For the text-containing cell, return its midpoint in [x, y] coordinate format. 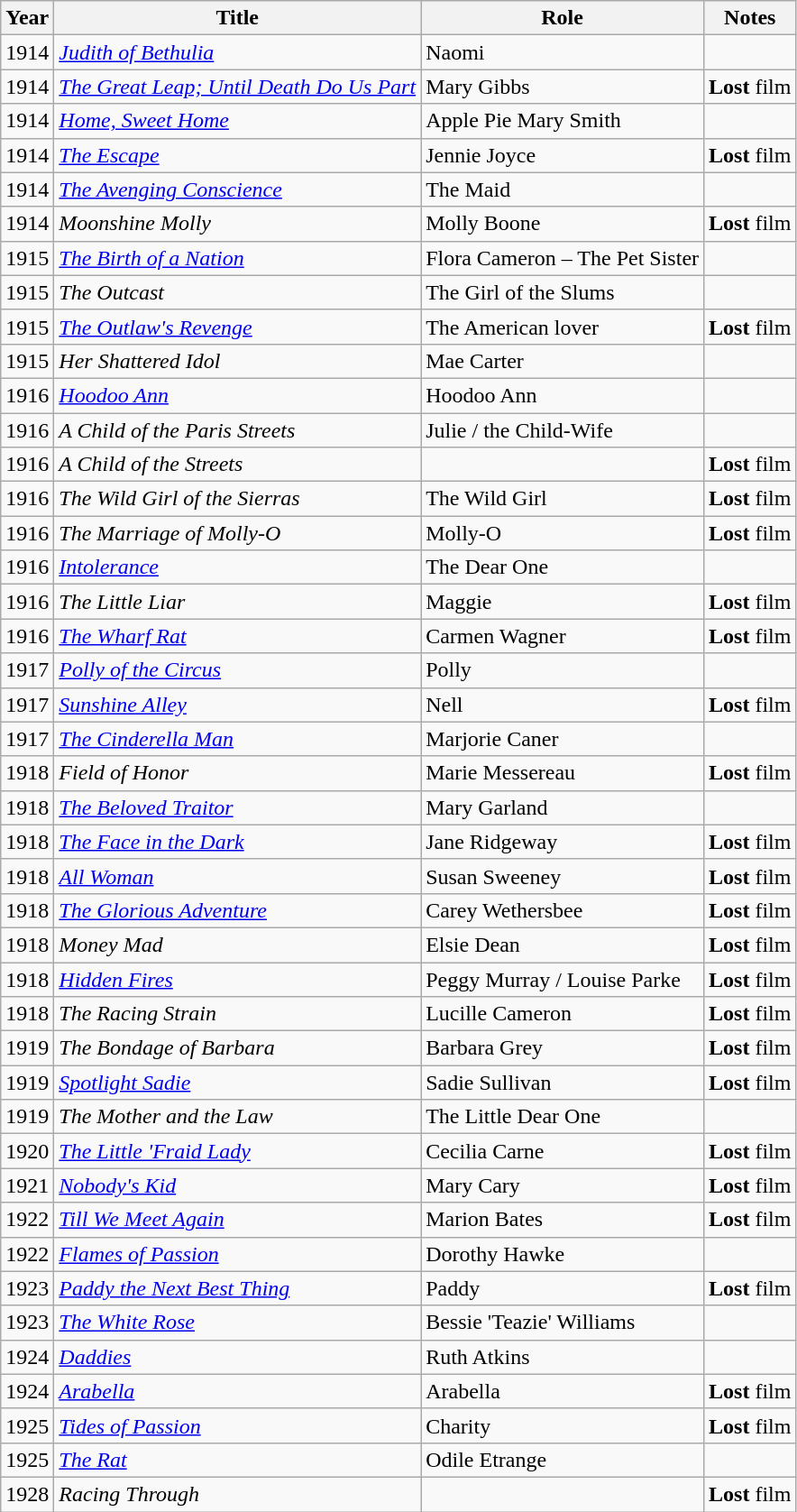
Moonshine Molly [238, 224]
Naomi [563, 52]
Charity [563, 1425]
The Maid [563, 189]
Barbara Grey [563, 1048]
The Birth of a Nation [238, 258]
Jane Ridgeway [563, 842]
1920 [27, 1151]
Daddies [238, 1357]
Tides of Passion [238, 1425]
The Wharf Rat [238, 636]
The Outlaw's Revenge [238, 327]
All Woman [238, 876]
Apple Pie Mary Smith [563, 121]
The Little 'Fraid Lady [238, 1151]
Mary Cary [563, 1185]
1921 [27, 1185]
Molly Boone [563, 224]
Marie Messereau [563, 773]
Marjorie Caner [563, 739]
1928 [27, 1494]
The Avenging Conscience [238, 189]
Cecilia Carne [563, 1151]
Sadie Sullivan [563, 1083]
Peggy Murray / Louise Parke [563, 979]
Notes [750, 18]
Carmen Wagner [563, 636]
Flora Cameron – The Pet Sister [563, 258]
The Marriage of Molly-O [238, 533]
Spotlight Sadie [238, 1083]
The Glorious Adventure [238, 910]
Paddy the Next Best Thing [238, 1288]
Polly [563, 670]
Field of Honor [238, 773]
Title [238, 18]
Paddy [563, 1288]
Mary Gibbs [563, 87]
Ruth Atkins [563, 1357]
The Mother and the Law [238, 1117]
The Wild Girl of the Sierras [238, 499]
Mae Carter [563, 361]
Her Shattered Idol [238, 361]
The Outcast [238, 292]
Nobody's Kid [238, 1185]
The Wild Girl [563, 499]
The Cinderella Man [238, 739]
The Dear One [563, 567]
A Child of the Paris Streets [238, 430]
Hidden Fires [238, 979]
Elsie Dean [563, 945]
Bessie 'Teazie' Williams [563, 1323]
The Beloved Traitor [238, 807]
Year [27, 18]
The Little Dear One [563, 1117]
Polly of the Circus [238, 670]
Marion Bates [563, 1220]
Money Mad [238, 945]
The Escape [238, 155]
Carey Wethersbee [563, 910]
Lucille Cameron [563, 1014]
A Child of the Streets [238, 465]
Odile Etrange [563, 1460]
Home, Sweet Home [238, 121]
The Girl of the Slums [563, 292]
Nell [563, 705]
The Rat [238, 1460]
Judith of Bethulia [238, 52]
The White Rose [238, 1323]
Dorothy Hawke [563, 1254]
The Bondage of Barbara [238, 1048]
Role [563, 18]
The American lover [563, 327]
Molly-O [563, 533]
The Little Liar [238, 602]
Till We Meet Again [238, 1220]
Sunshine Alley [238, 705]
The Face in the Dark [238, 842]
The Racing Strain [238, 1014]
Mary Garland [563, 807]
Flames of Passion [238, 1254]
Jennie Joyce [563, 155]
Intolerance [238, 567]
Susan Sweeney [563, 876]
Racing Through [238, 1494]
Maggie [563, 602]
Julie / the Child-Wife [563, 430]
The Great Leap; Until Death Do Us Part [238, 87]
